Output the (X, Y) coordinate of the center of the cell containing the given text.  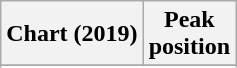
Chart (2019) (72, 34)
Peakposition (189, 34)
